From the cell containing the given text, extract its center point as (x, y) coordinate. 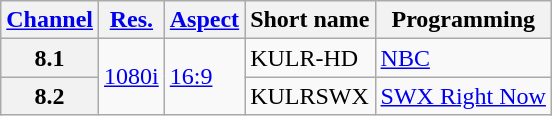
16:9 (204, 77)
Short name (310, 20)
Res. (132, 20)
Programming (463, 20)
NBC (463, 58)
KULRSWX (310, 96)
Channel (50, 20)
SWX Right Now (463, 96)
8.1 (50, 58)
8.2 (50, 96)
1080i (132, 77)
KULR-HD (310, 58)
Aspect (204, 20)
